Extract the [X, Y] coordinate from the center of the cell holding the provided text.  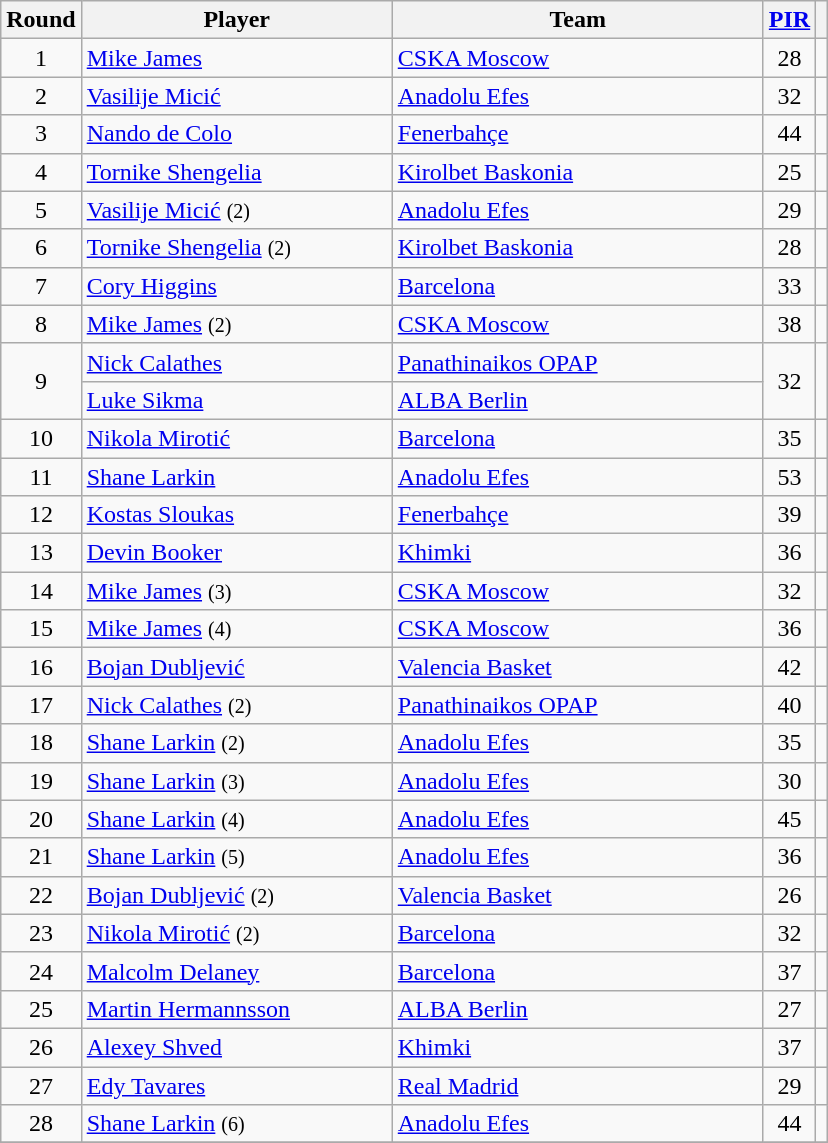
1 [41, 58]
Martin Hermannsson [236, 1009]
2 [41, 96]
18 [41, 743]
Shane Larkin (6) [236, 1124]
3 [41, 134]
5 [41, 210]
Mike James (4) [236, 629]
Player [236, 20]
10 [41, 438]
33 [789, 286]
23 [41, 933]
39 [789, 515]
9 [41, 381]
7 [41, 286]
Alexey Shved [236, 1047]
Nick Calathes [236, 362]
38 [789, 324]
53 [789, 477]
Vasilije Micić [236, 96]
Shane Larkin (4) [236, 819]
Nikola Mirotić [236, 438]
15 [41, 629]
45 [789, 819]
Cory Higgins [236, 286]
8 [41, 324]
20 [41, 819]
Kostas Sloukas [236, 515]
Mike James (3) [236, 591]
19 [41, 781]
Malcolm Delaney [236, 971]
17 [41, 705]
PIR [789, 20]
Nando de Colo [236, 134]
Bojan Dubljević (2) [236, 895]
Vasilije Micić (2) [236, 210]
6 [41, 248]
12 [41, 515]
Real Madrid [578, 1085]
Mike James [236, 58]
22 [41, 895]
40 [789, 705]
Nikola Mirotić (2) [236, 933]
Tornike Shengelia [236, 172]
13 [41, 553]
Shane Larkin [236, 477]
42 [789, 667]
14 [41, 591]
Shane Larkin (3) [236, 781]
4 [41, 172]
Devin Booker [236, 553]
24 [41, 971]
Edy Tavares [236, 1085]
16 [41, 667]
Shane Larkin (2) [236, 743]
30 [789, 781]
11 [41, 477]
Mike James (2) [236, 324]
Bojan Dubljević [236, 667]
Tornike Shengelia (2) [236, 248]
Round [41, 20]
Shane Larkin (5) [236, 857]
Nick Calathes (2) [236, 705]
Team [578, 20]
21 [41, 857]
Luke Sikma [236, 400]
